Identify which cell holds the provided text, then report its [x, y] central coordinate. 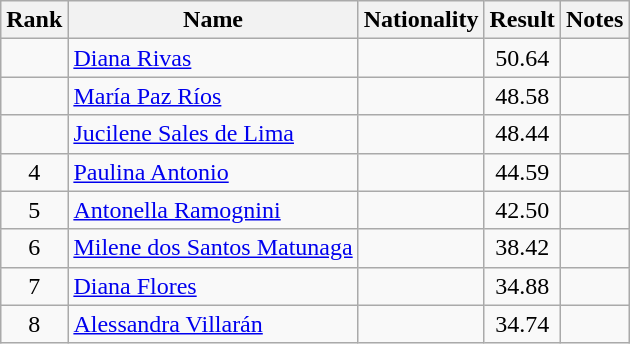
44.59 [522, 172]
Rank [34, 20]
Result [522, 20]
8 [34, 324]
Nationality [421, 20]
Milene dos Santos Matunaga [213, 248]
Name [213, 20]
50.64 [522, 58]
Diana Flores [213, 286]
Diana Rivas [213, 58]
4 [34, 172]
Alessandra Villarán [213, 324]
María Paz Ríos [213, 96]
7 [34, 286]
5 [34, 210]
Jucilene Sales de Lima [213, 134]
34.74 [522, 324]
34.88 [522, 286]
Notes [594, 20]
Paulina Antonio [213, 172]
48.58 [522, 96]
38.42 [522, 248]
42.50 [522, 210]
Antonella Ramognini [213, 210]
48.44 [522, 134]
6 [34, 248]
